Identify which cell holds the provided text, then report its [X, Y] central coordinate. 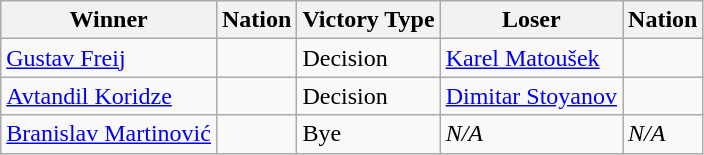
Branislav Martinović [109, 134]
Dimitar Stoyanov [531, 96]
Loser [531, 20]
Winner [109, 20]
Victory Type [368, 20]
Bye [368, 134]
Gustav Freij [109, 58]
Avtandil Koridze [109, 96]
Karel Matoušek [531, 58]
